Locate the cell with the specified text and output its [X, Y] center coordinate. 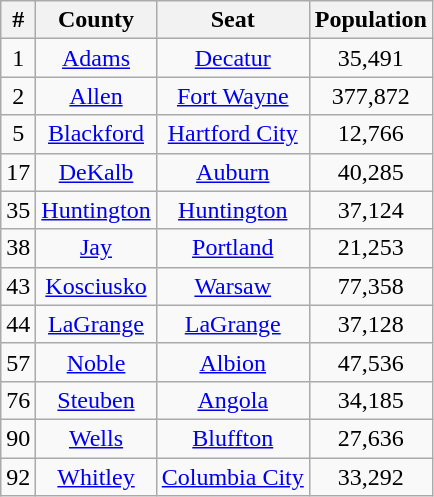
County [96, 20]
Steuben [96, 400]
DeKalb [96, 172]
35,491 [370, 58]
377,872 [370, 96]
44 [18, 324]
Decatur [232, 58]
Angola [232, 400]
57 [18, 362]
47,536 [370, 362]
43 [18, 286]
Wells [96, 438]
92 [18, 477]
12,766 [370, 134]
38 [18, 248]
2 [18, 96]
34,185 [370, 400]
Blackford [96, 134]
Seat [232, 20]
Noble [96, 362]
Allen [96, 96]
1 [18, 58]
Warsaw [232, 286]
Whitley [96, 477]
Jay [96, 248]
5 [18, 134]
Hartford City [232, 134]
Fort Wayne [232, 96]
77,358 [370, 286]
Portland [232, 248]
Adams [96, 58]
33,292 [370, 477]
Albion [232, 362]
17 [18, 172]
Population [370, 20]
37,128 [370, 324]
21,253 [370, 248]
90 [18, 438]
37,124 [370, 210]
40,285 [370, 172]
76 [18, 400]
27,636 [370, 438]
Bluffton [232, 438]
# [18, 20]
Kosciusko [96, 286]
Auburn [232, 172]
Columbia City [232, 477]
35 [18, 210]
